Return the (X, Y) coordinate for the center point of the cell that contains the specified text.  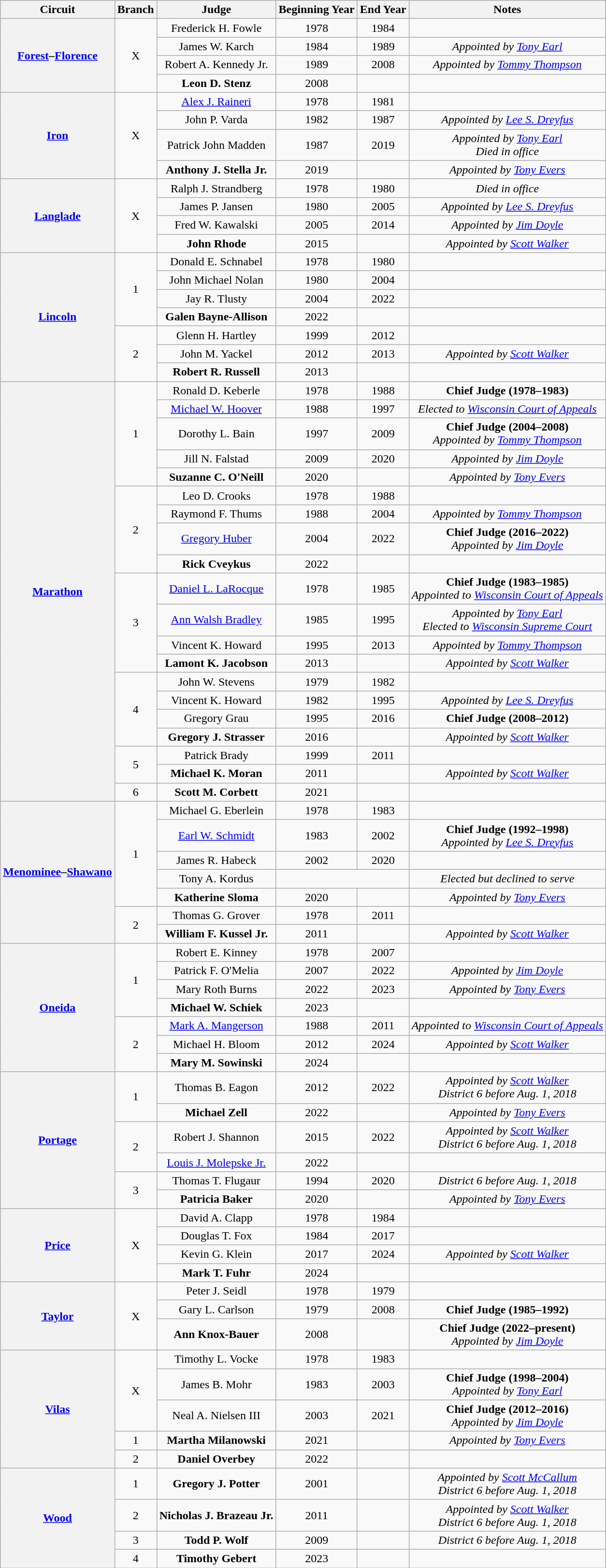
Chief Judge (1985–1992) (507, 1309)
Menominee–Shawano (58, 872)
William F. Kussel Jr. (216, 934)
Alex J. Raineri (216, 101)
Timothy L. Vocke (216, 1359)
Oneida (58, 1007)
Nicholas J. Brazeau Jr. (216, 1515)
Chief Judge (2022–present)Appointed by Jim Doyle (507, 1335)
Appointed to Wisconsin Court of Appeals (507, 1026)
Lincoln (58, 317)
Chief Judge (1998–2004)Appointed by Tony Earl (507, 1384)
Dorothy L. Bain (216, 434)
Elected to Wisconsin Court of Appeals (507, 409)
Beginning Year (317, 10)
Peter J. Seidl (216, 1291)
Ann Walsh Bradley (216, 620)
David A. Clapp (216, 1217)
Scott M. Corbett (216, 792)
Gary L. Carlson (216, 1309)
Patricia Baker (216, 1199)
Raymond F. Thums (216, 514)
Galen Bayne-Allison (216, 317)
Douglas T. Fox (216, 1236)
Patrick Brady (216, 755)
Daniel L. LaRocque (216, 589)
Gregory J. Strasser (216, 737)
Glenn H. Hartley (216, 335)
Thomas B. Eagon (216, 1087)
Langlade (58, 216)
Elected but declined to serve (507, 878)
Michael W. Schiek (216, 1007)
5 (135, 764)
James B. Mohr (216, 1384)
Chief Judge (1978–1983) (507, 390)
Chief Judge (2016–2022)Appointed by Jim Doyle (507, 538)
Robert R. Russell (216, 372)
John P. Varda (216, 120)
Ralph J. Strandberg (216, 188)
Chief Judge (2004–2008)Appointed by Tommy Thompson (507, 434)
Marathon (58, 591)
Notes (507, 10)
Thomas G. Grover (216, 916)
Donald E. Schnabel (216, 262)
Chief Judge (1983–1985)Appointed to Wisconsin Court of Appeals (507, 589)
Katherine Sloma (216, 897)
1994 (317, 1180)
Mary Roth Burns (216, 989)
Mark A. Mangerson (216, 1026)
Appointed by Tony EarlElected to Wisconsin Supreme Court (507, 620)
Branch (135, 10)
Kevin G. Klein (216, 1254)
Judge (216, 10)
Todd P. Wolf (216, 1540)
Anthony J. Stella Jr. (216, 170)
Gregory Huber (216, 538)
End Year (383, 10)
Circuit (58, 10)
Lamont K. Jacobson (216, 663)
Died in office (507, 188)
Robert E. Kinney (216, 952)
John M. Yackel (216, 354)
Appointed by Scott McCallumDistrict 6 before Aug. 1, 2018 (507, 1483)
Chief Judge (1992–1998)Appointed by Lee S. Dreyfus (507, 835)
Jay R. Tlusty (216, 299)
Chief Judge (2012–2016)Appointed by Jim Doyle (507, 1416)
Earl W. Schmidt (216, 835)
Forest–Florence (58, 56)
Rick Cveykus (216, 564)
Daniel Overbey (216, 1459)
James P. Jansen (216, 206)
Patrick F. O'Melia (216, 971)
James R. Habeck (216, 860)
Iron (58, 135)
Louis J. Molepske Jr. (216, 1162)
Wood (58, 1518)
John W. Stevens (216, 682)
6 (135, 792)
Taylor (58, 1316)
Frederick H. Fowle (216, 28)
Leo D. Crooks (216, 495)
Appointed by Tony EarlDied in office (507, 145)
Michael Zell (216, 1112)
Leon D. Stenz (216, 83)
Tony A. Kordus (216, 878)
Fred W. Kawalski (216, 225)
Robert A. Kennedy Jr. (216, 65)
Timothy Gebert (216, 1558)
Price (58, 1245)
James W. Karch (216, 46)
Ann Knox-Bauer (216, 1335)
Robert J. Shannon (216, 1137)
Gregory Grau (216, 719)
Appointed by Tony Earl (507, 46)
1981 (383, 101)
Michael G. Eberlein (216, 810)
Vilas (58, 1409)
Mary M. Sowinski (216, 1063)
John Michael Nolan (216, 280)
Suzanne C. O'Neill (216, 477)
Chief Judge (2008–2012) (507, 719)
Mark T. Fuhr (216, 1273)
Jill N. Falstad (216, 459)
Ronald D. Keberle (216, 390)
Michael H. Bloom (216, 1044)
2014 (383, 225)
John Rhode (216, 243)
Patrick John Madden (216, 145)
Michael W. Hoover (216, 409)
2001 (317, 1483)
Gregory J. Potter (216, 1483)
Martha Milanowski (216, 1440)
Michael K. Moran (216, 774)
Neal A. Nielsen III (216, 1416)
Portage (58, 1140)
Thomas T. Flugaur (216, 1180)
